Extract the (X, Y) coordinate from the center of the cell holding the provided text.  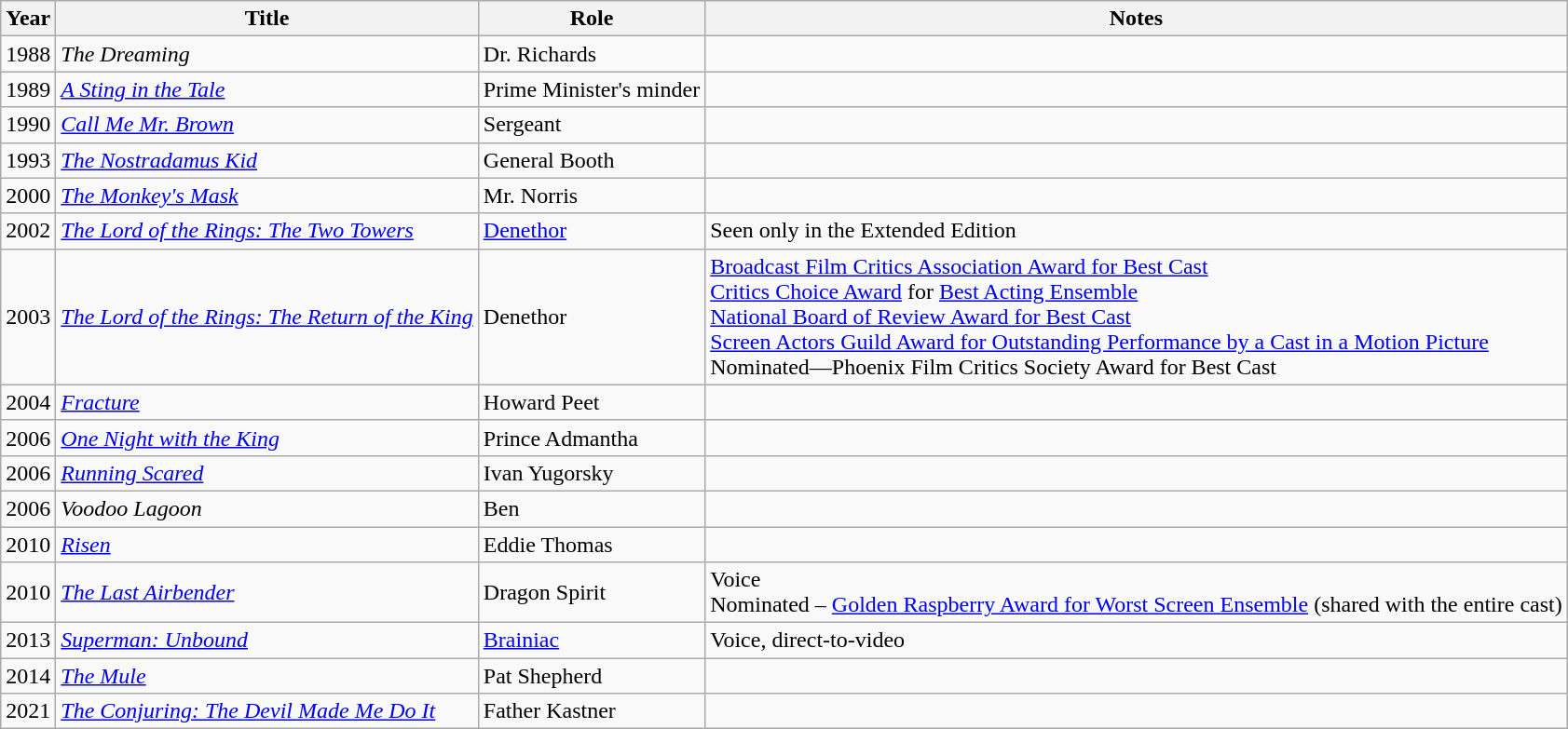
Role (591, 19)
2003 (28, 317)
Fracture (266, 402)
1988 (28, 54)
Brainiac (591, 641)
The Nostradamus Kid (266, 160)
The Lord of the Rings: The Two Towers (266, 231)
2000 (28, 196)
2013 (28, 641)
1989 (28, 89)
The Lord of the Rings: The Return of the King (266, 317)
Voice, direct-to-video (1137, 641)
Prince Admantha (591, 438)
Dr. Richards (591, 54)
The Monkey's Mask (266, 196)
Pat Shepherd (591, 676)
Father Kastner (591, 711)
Dragon Spirit (591, 592)
Risen (266, 545)
Voodoo Lagoon (266, 508)
General Booth (591, 160)
Ben (591, 508)
Seen only in the Extended Edition (1137, 231)
Notes (1137, 19)
The Mule (266, 676)
2014 (28, 676)
The Conjuring: The Devil Made Me Do It (266, 711)
Title (266, 19)
A Sting in the Tale (266, 89)
2004 (28, 402)
The Dreaming (266, 54)
Superman: Unbound (266, 641)
Howard Peet (591, 402)
Running Scared (266, 473)
VoiceNominated – Golden Raspberry Award for Worst Screen Ensemble (shared with the entire cast) (1137, 592)
The Last Airbender (266, 592)
Prime Minister's minder (591, 89)
2021 (28, 711)
1993 (28, 160)
2002 (28, 231)
Call Me Mr. Brown (266, 125)
One Night with the King (266, 438)
Year (28, 19)
Eddie Thomas (591, 545)
Sergeant (591, 125)
1990 (28, 125)
Ivan Yugorsky (591, 473)
Mr. Norris (591, 196)
